Provide the [X, Y] coordinate of the cell's center where the given text is located.  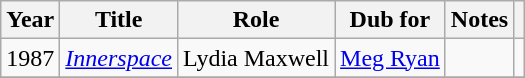
Dub for [390, 20]
Innerspace [119, 58]
Notes [479, 20]
Role [256, 20]
Meg Ryan [390, 58]
Title [119, 20]
1987 [30, 58]
Year [30, 20]
Lydia Maxwell [256, 58]
